Locate the cell with the specified text and output its (X, Y) center coordinate. 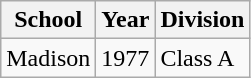
Year (126, 20)
Madison (48, 58)
Division (202, 20)
School (48, 20)
Class A (202, 58)
1977 (126, 58)
